Return the (X, Y) coordinate for the center point of the cell that contains the specified text.  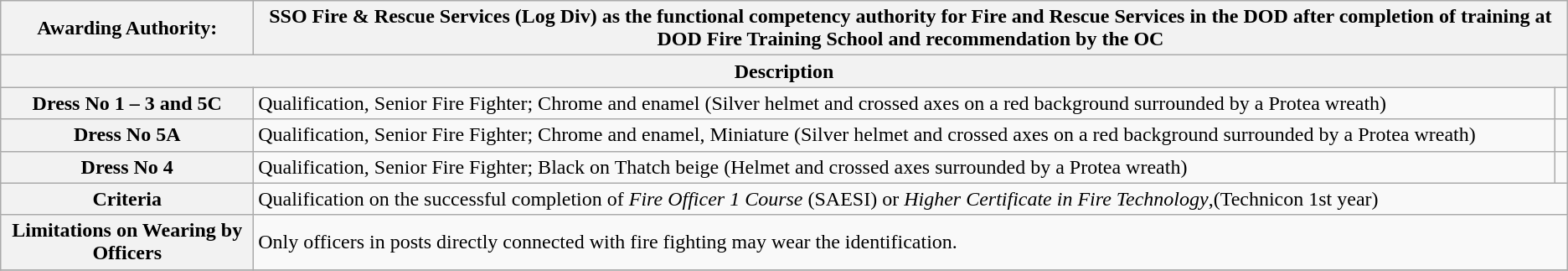
Awarding Authority: (127, 29)
Only officers in posts directly connected with fire fighting may wear the identification. (911, 242)
Qualification on the successful completion of Fire Officer 1 Course (SAESI) or Higher Certificate in Fire Technology,(Technicon 1st year) (911, 199)
Description (784, 71)
Dress No 4 (127, 167)
Qualification, Senior Fire Fighter; Chrome and enamel, Miniature (Silver helmet and crossed axes on a red background surrounded by a Protea wreath) (905, 135)
Qualification, Senior Fire Fighter; Black on Thatch beige (Helmet and crossed axes surrounded by a Protea wreath) (905, 167)
Qualification, Senior Fire Fighter; Chrome and enamel (Silver helmet and crossed axes on a red background surrounded by a Protea wreath) (905, 103)
Dress No 5A (127, 135)
Limitations on Wearing by Officers (127, 242)
Criteria (127, 199)
Dress No 1 – 3 and 5C (127, 103)
